Scan for the cell matching the given text and deliver its [x, y] coordinate at center. 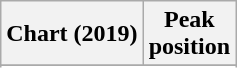
Chart (2019) [72, 34]
Peakposition [189, 34]
